Provide the (X, Y) coordinate of the cell's center where the given text is located.  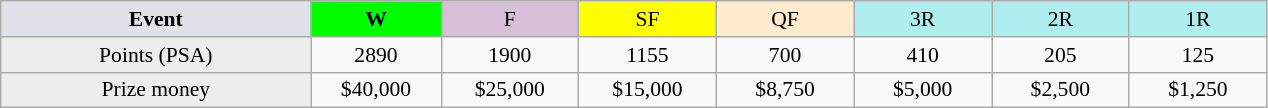
$2,500 (1061, 90)
Points (PSA) (156, 55)
2R (1061, 19)
$40,000 (376, 90)
Prize money (156, 90)
1900 (510, 55)
3R (923, 19)
$25,000 (510, 90)
410 (923, 55)
$15,000 (648, 90)
$1,250 (1198, 90)
Event (156, 19)
W (376, 19)
205 (1061, 55)
QF (785, 19)
SF (648, 19)
F (510, 19)
2890 (376, 55)
$8,750 (785, 90)
$5,000 (923, 90)
125 (1198, 55)
700 (785, 55)
1155 (648, 55)
1R (1198, 19)
